Return (X, Y) of the center of cell containing provided text 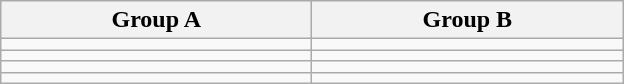
Group A (156, 20)
Group B (468, 20)
